Return (X, Y) of the center of cell containing provided text 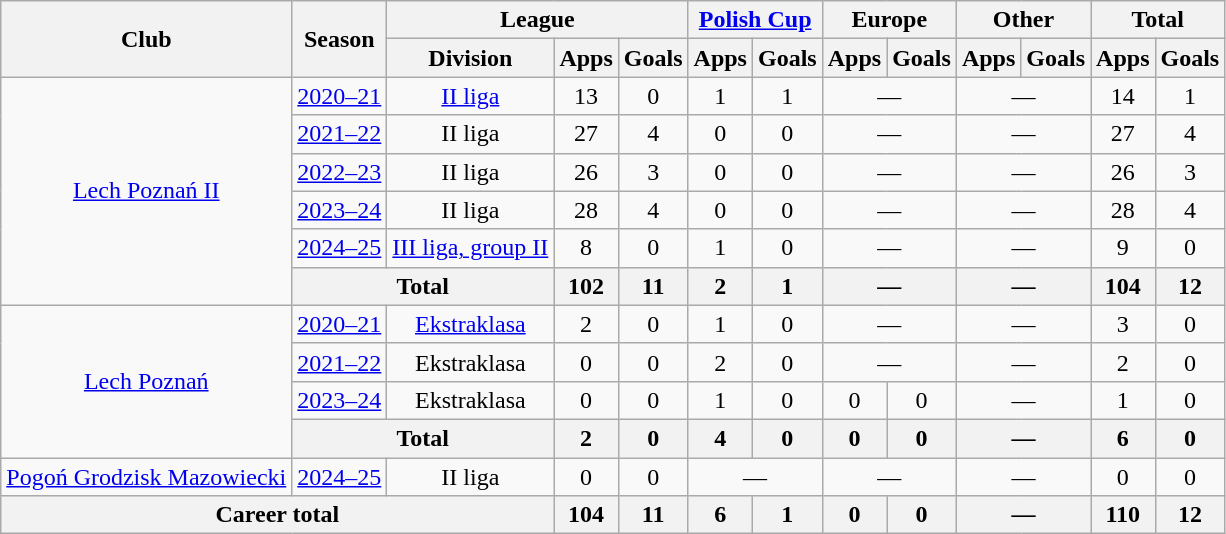
Other (1023, 20)
110 (1123, 515)
8 (586, 248)
Pogoń Grodzisk Mazowiecki (146, 477)
Lech Poznań (146, 381)
13 (586, 96)
102 (586, 286)
Europe (889, 20)
League (538, 20)
Club (146, 39)
Division (470, 58)
Career total (278, 515)
2022–23 (340, 172)
Season (340, 39)
Polish Cup (755, 20)
9 (1123, 248)
14 (1123, 96)
III liga, group II (470, 248)
Lech Poznań II (146, 191)
